Output the (X, Y) coordinate of the center of the cell containing the given text.  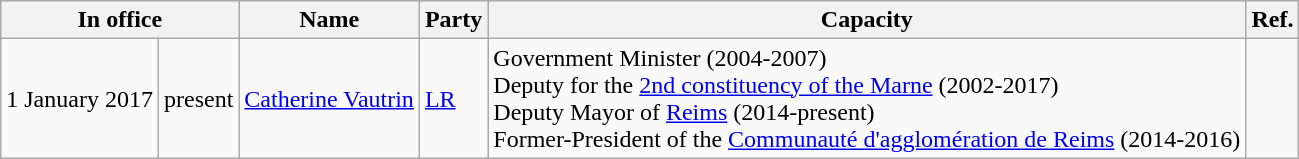
Catherine Vautrin (330, 98)
In office (120, 20)
Capacity (867, 20)
1 January 2017 (80, 98)
Party (453, 20)
Ref. (1272, 20)
LR (453, 98)
present (198, 98)
Name (330, 20)
